Pinpoint the cell where the given text exists, returning its (X, Y) midpoint coordinate. 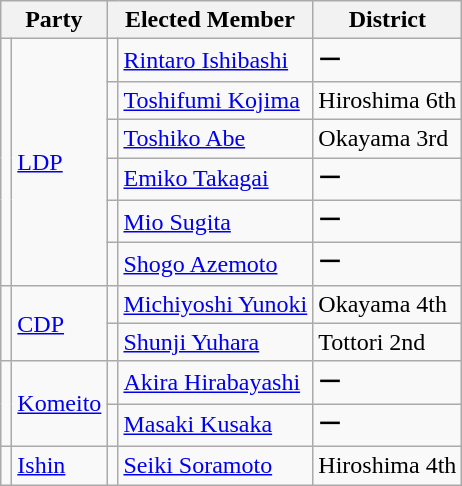
Elected Member (210, 20)
LDP (60, 162)
CDP (60, 323)
Emiko Takagai (216, 180)
Okayama 4th (388, 304)
Shunji Yuhara (216, 342)
Hiroshima 6th (388, 100)
Rintaro Ishibashi (216, 60)
Toshifumi Kojima (216, 100)
Hiroshima 4th (388, 465)
District (388, 20)
Michiyoshi Yunoki (216, 304)
Komeito (60, 404)
Tottori 2nd (388, 342)
Party (54, 20)
Okayama 3rd (388, 138)
Toshiko Abe (216, 138)
Shogo Azemoto (216, 264)
Masaki Kusaka (216, 426)
Ishin (60, 465)
Mio Sugita (216, 222)
Seiki Soramoto (216, 465)
Akira Hirabayashi (216, 382)
